Search for the cell housing the specified text and yield its [X, Y] center coordinate. 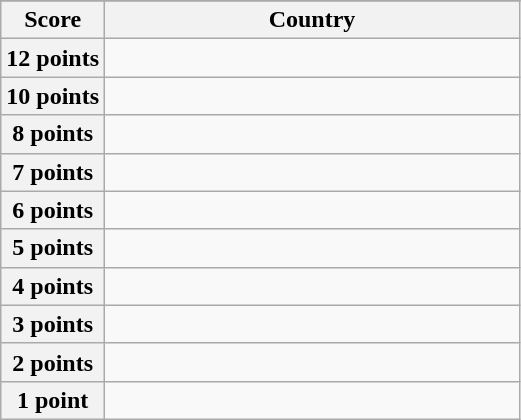
5 points [53, 248]
8 points [53, 134]
10 points [53, 96]
7 points [53, 172]
Country [312, 20]
3 points [53, 324]
1 point [53, 400]
6 points [53, 210]
Score [53, 20]
2 points [53, 362]
12 points [53, 58]
4 points [53, 286]
